Search for the cell housing the specified text and yield its (x, y) center coordinate. 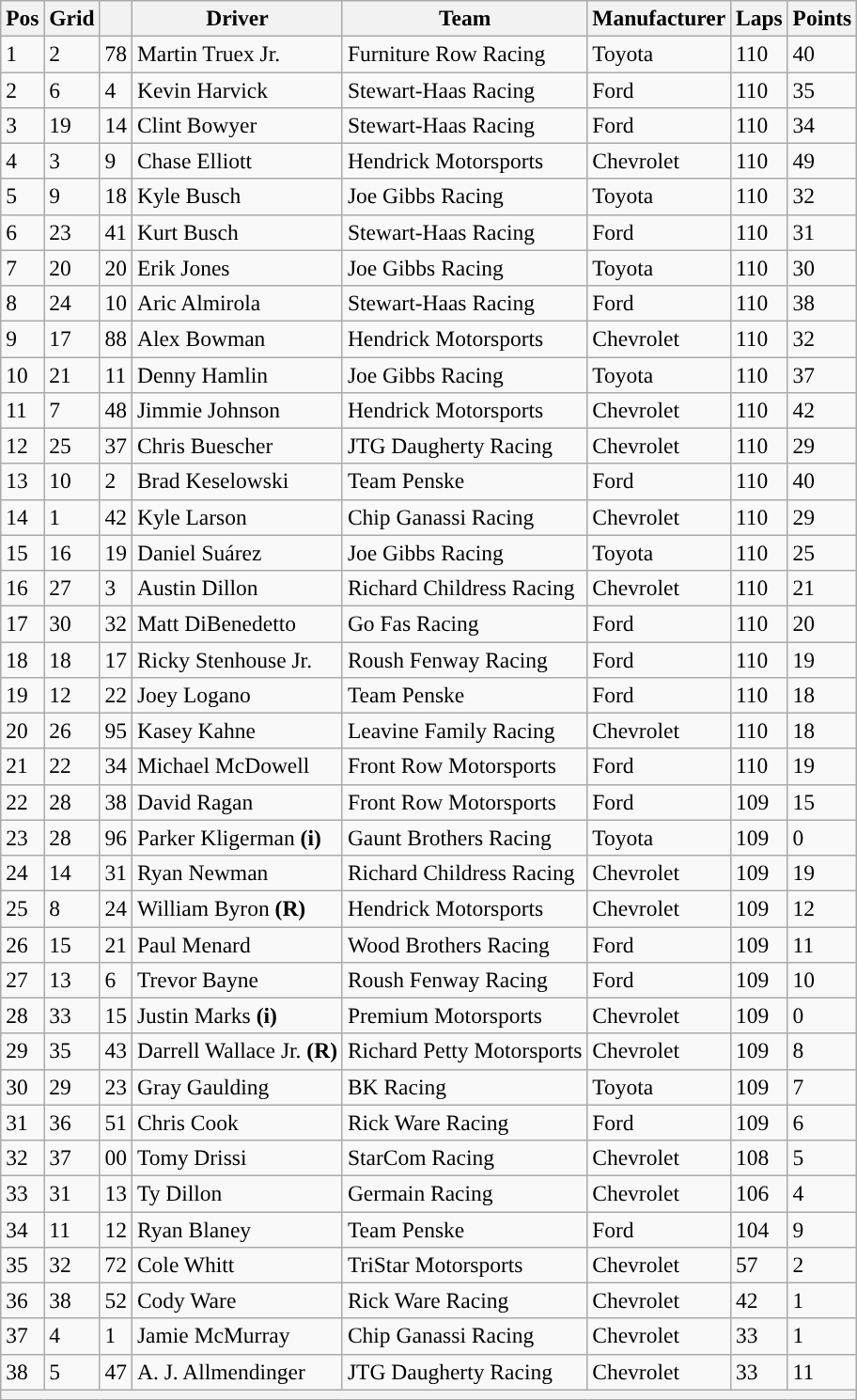
Darrell Wallace Jr. (R) (237, 1051)
52 (116, 1300)
78 (116, 54)
72 (116, 1265)
Matt DiBenedetto (237, 623)
Cole Whitt (237, 1265)
Cody Ware (237, 1300)
104 (759, 1229)
Ty Dillon (237, 1193)
Wood Brothers Racing (464, 944)
48 (116, 410)
Parker Kligerman (i) (237, 838)
Leavine Family Racing (464, 731)
Kyle Larson (237, 517)
TriStar Motorsports (464, 1265)
William Byron (R) (237, 908)
108 (759, 1157)
Denny Hamlin (237, 374)
51 (116, 1123)
Premium Motorsports (464, 1015)
96 (116, 838)
Germain Racing (464, 1193)
Austin Dillon (237, 588)
Kurt Busch (237, 232)
43 (116, 1051)
David Ragan (237, 802)
StarCom Racing (464, 1157)
Furniture Row Racing (464, 54)
Ryan Newman (237, 873)
Paul Menard (237, 944)
Martin Truex Jr. (237, 54)
Chris Buescher (237, 446)
Chris Cook (237, 1123)
Grid (71, 18)
Michael McDowell (237, 766)
Gaunt Brothers Racing (464, 838)
Joey Logano (237, 695)
57 (759, 1265)
49 (822, 161)
41 (116, 232)
47 (116, 1372)
Team (464, 18)
Kevin Harvick (237, 89)
Daniel Suárez (237, 553)
88 (116, 338)
A. J. Allmendinger (237, 1372)
Go Fas Racing (464, 623)
Jimmie Johnson (237, 410)
Ricky Stenhouse Jr. (237, 659)
Kasey Kahne (237, 731)
Justin Marks (i) (237, 1015)
Erik Jones (237, 268)
BK Racing (464, 1087)
Tomy Drissi (237, 1157)
Pos (23, 18)
Laps (759, 18)
Points (822, 18)
Trevor Bayne (237, 980)
Alex Bowman (237, 338)
Jamie McMurray (237, 1336)
Aric Almirola (237, 303)
95 (116, 731)
106 (759, 1193)
Brad Keselowski (237, 481)
Clint Bowyer (237, 125)
Chase Elliott (237, 161)
Richard Petty Motorsports (464, 1051)
Ryan Blaney (237, 1229)
Driver (237, 18)
00 (116, 1157)
Manufacturer (660, 18)
Gray Gaulding (237, 1087)
Kyle Busch (237, 197)
